Capture the cell that displays the provided text and extract its [x, y] central coordinate. 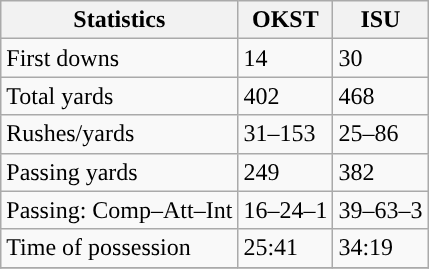
34:19 [380, 248]
382 [380, 172]
Total yards [120, 96]
468 [380, 96]
Time of possession [120, 248]
31–153 [286, 134]
First downs [120, 58]
OKST [286, 20]
402 [286, 96]
Passing: Comp–Att–Int [120, 210]
16–24–1 [286, 210]
Passing yards [120, 172]
14 [286, 58]
30 [380, 58]
25–86 [380, 134]
ISU [380, 20]
25:41 [286, 248]
Rushes/yards [120, 134]
Statistics [120, 20]
249 [286, 172]
39–63–3 [380, 210]
